Find where the given text appears and provide that cell's center as (X, Y) coordinate. 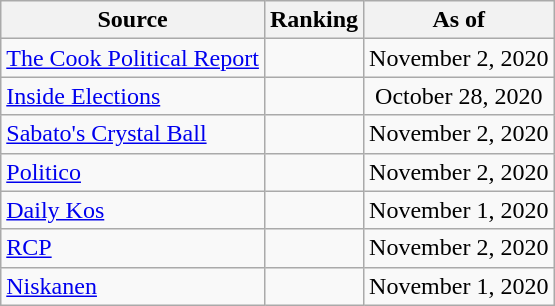
As of (459, 20)
Inside Elections (133, 96)
Ranking (314, 20)
The Cook Political Report (133, 58)
October 28, 2020 (459, 96)
Source (133, 20)
RCP (133, 248)
Politico (133, 172)
Sabato's Crystal Ball (133, 134)
Daily Kos (133, 210)
Niskanen (133, 286)
